Detect which cell encompasses the target text, then output its (x, y) center coordinate. 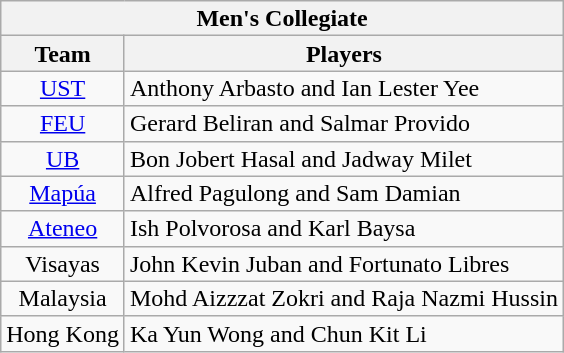
Players (344, 54)
Bon Jobert Hasal and Jadway Milet (344, 158)
UST (63, 88)
FEU (63, 124)
Men's Collegiate (282, 18)
Ateneo (63, 228)
Visayas (63, 264)
John Kevin Juban and Fortunato Libres (344, 264)
UB (63, 158)
Mohd Aizzzat Zokri and Raja Nazmi Hussin (344, 298)
Team (63, 54)
Mapúa (63, 194)
Ish Polvorosa and Karl Baysa (344, 228)
Malaysia (63, 298)
Ka Yun Wong and Chun Kit Li (344, 334)
Alfred Pagulong and Sam Damian (344, 194)
Anthony Arbasto and Ian Lester Yee (344, 88)
Gerard Beliran and Salmar Provido (344, 124)
Hong Kong (63, 334)
